For the text-containing cell, return its midpoint in (X, Y) coordinate format. 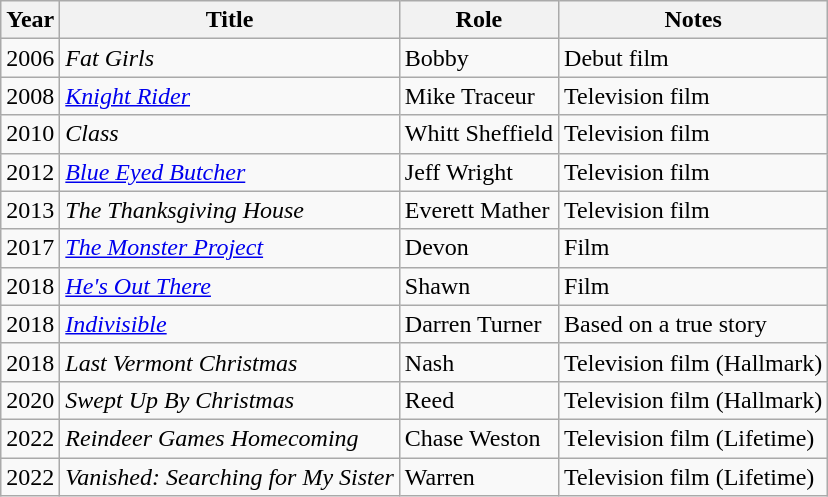
Based on a true story (694, 324)
2013 (30, 210)
Year (30, 20)
Reed (478, 400)
Last Vermont Christmas (230, 362)
Swept Up By Christmas (230, 400)
Notes (694, 20)
Shawn (478, 286)
Knight Rider (230, 96)
Jeff Wright (478, 172)
2012 (30, 172)
Chase Weston (478, 438)
2006 (30, 58)
Indivisible (230, 324)
Bobby (478, 58)
The Thanksgiving House (230, 210)
Whitt Sheffield (478, 134)
2017 (30, 248)
Class (230, 134)
Role (478, 20)
Darren Turner (478, 324)
2020 (30, 400)
Debut film (694, 58)
Warren (478, 477)
2008 (30, 96)
2010 (30, 134)
He's Out There (230, 286)
The Monster Project (230, 248)
Devon (478, 248)
Reindeer Games Homecoming (230, 438)
Mike Traceur (478, 96)
Fat Girls (230, 58)
Everett Mather (478, 210)
Title (230, 20)
Blue Eyed Butcher (230, 172)
Vanished: Searching for My Sister (230, 477)
Nash (478, 362)
